Search for the cell housing the specified text and yield its (X, Y) center coordinate. 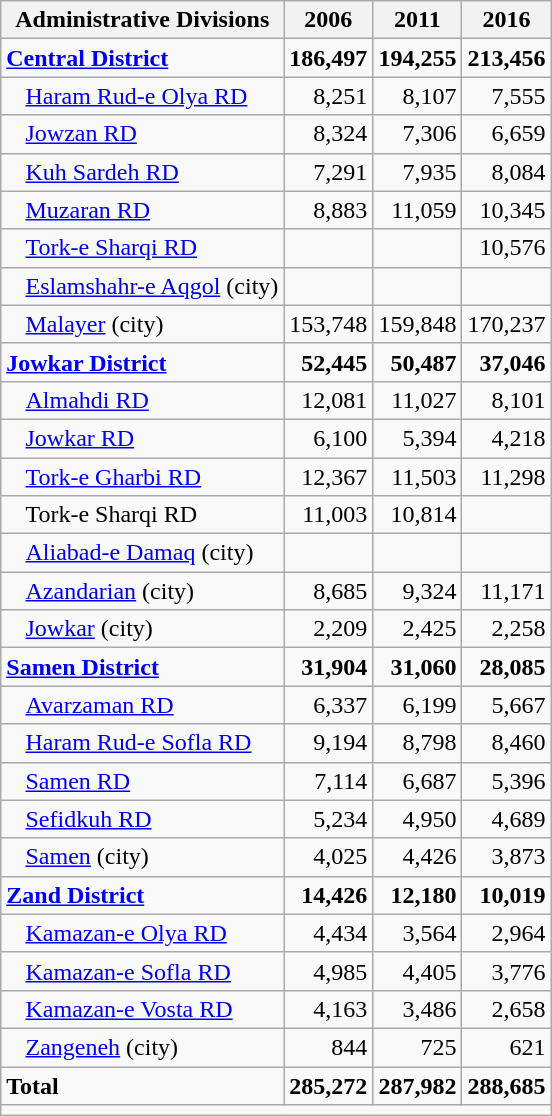
4,426 (418, 857)
2,964 (506, 933)
Almahdi RD (142, 400)
621 (506, 1047)
6,659 (506, 134)
4,950 (418, 819)
170,237 (506, 324)
Avarzaman RD (142, 705)
28,085 (506, 667)
8,251 (328, 96)
4,689 (506, 819)
5,396 (506, 781)
2011 (418, 20)
Kamazan-e Sofla RD (142, 971)
9,324 (418, 591)
Jowzan RD (142, 134)
4,434 (328, 933)
6,687 (418, 781)
7,114 (328, 781)
31,904 (328, 667)
2,209 (328, 629)
Zand District (142, 895)
12,081 (328, 400)
285,272 (328, 1085)
8,084 (506, 172)
4,985 (328, 971)
159,848 (418, 324)
52,445 (328, 362)
7,291 (328, 172)
288,685 (506, 1085)
6,100 (328, 438)
Zangeneh (city) (142, 1047)
5,667 (506, 705)
8,460 (506, 743)
5,234 (328, 819)
186,497 (328, 58)
6,199 (418, 705)
194,255 (418, 58)
8,107 (418, 96)
Samen (city) (142, 857)
11,503 (418, 477)
Eslamshahr-e Aqgol (city) (142, 286)
8,798 (418, 743)
50,487 (418, 362)
2006 (328, 20)
213,456 (506, 58)
14,426 (328, 895)
37,046 (506, 362)
Aliabad-e Damaq (city) (142, 553)
11,027 (418, 400)
Sefidkuh RD (142, 819)
12,367 (328, 477)
Tork-e Gharbi RD (142, 477)
Jowkar RD (142, 438)
2,658 (506, 1009)
11,298 (506, 477)
Kuh Sardeh RD (142, 172)
Central District (142, 58)
8,324 (328, 134)
11,171 (506, 591)
Samen RD (142, 781)
Samen District (142, 667)
Malayer (city) (142, 324)
Jowkar District (142, 362)
3,873 (506, 857)
Kamazan-e Vosta RD (142, 1009)
31,060 (418, 667)
Muzaran RD (142, 210)
5,394 (418, 438)
6,337 (328, 705)
3,486 (418, 1009)
4,163 (328, 1009)
7,935 (418, 172)
Haram Rud-e Olya RD (142, 96)
2,425 (418, 629)
10,019 (506, 895)
Azandarian (city) (142, 591)
287,982 (418, 1085)
3,564 (418, 933)
153,748 (328, 324)
725 (418, 1047)
11,003 (328, 515)
3,776 (506, 971)
7,555 (506, 96)
10,814 (418, 515)
11,059 (418, 210)
7,306 (418, 134)
Administrative Divisions (142, 20)
Haram Rud-e Sofla RD (142, 743)
844 (328, 1047)
10,345 (506, 210)
2,258 (506, 629)
8,101 (506, 400)
Kamazan-e Olya RD (142, 933)
2016 (506, 20)
8,883 (328, 210)
Total (142, 1085)
4,025 (328, 857)
4,405 (418, 971)
8,685 (328, 591)
Jowkar (city) (142, 629)
12,180 (418, 895)
10,576 (506, 248)
4,218 (506, 438)
9,194 (328, 743)
